Determine the [X, Y] coordinate at the center of the cell enclosing the given text.  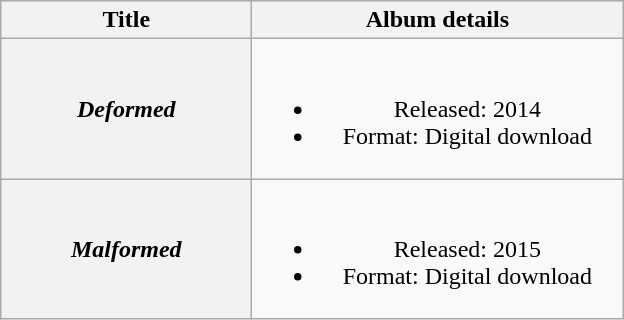
Deformed [126, 109]
Malformed [126, 249]
Album details [438, 20]
Released: 2015Format: Digital download [438, 249]
Title [126, 20]
Released: 2014Format: Digital download [438, 109]
